Provide the [x, y] coordinate of the cell's center where the given text is located.  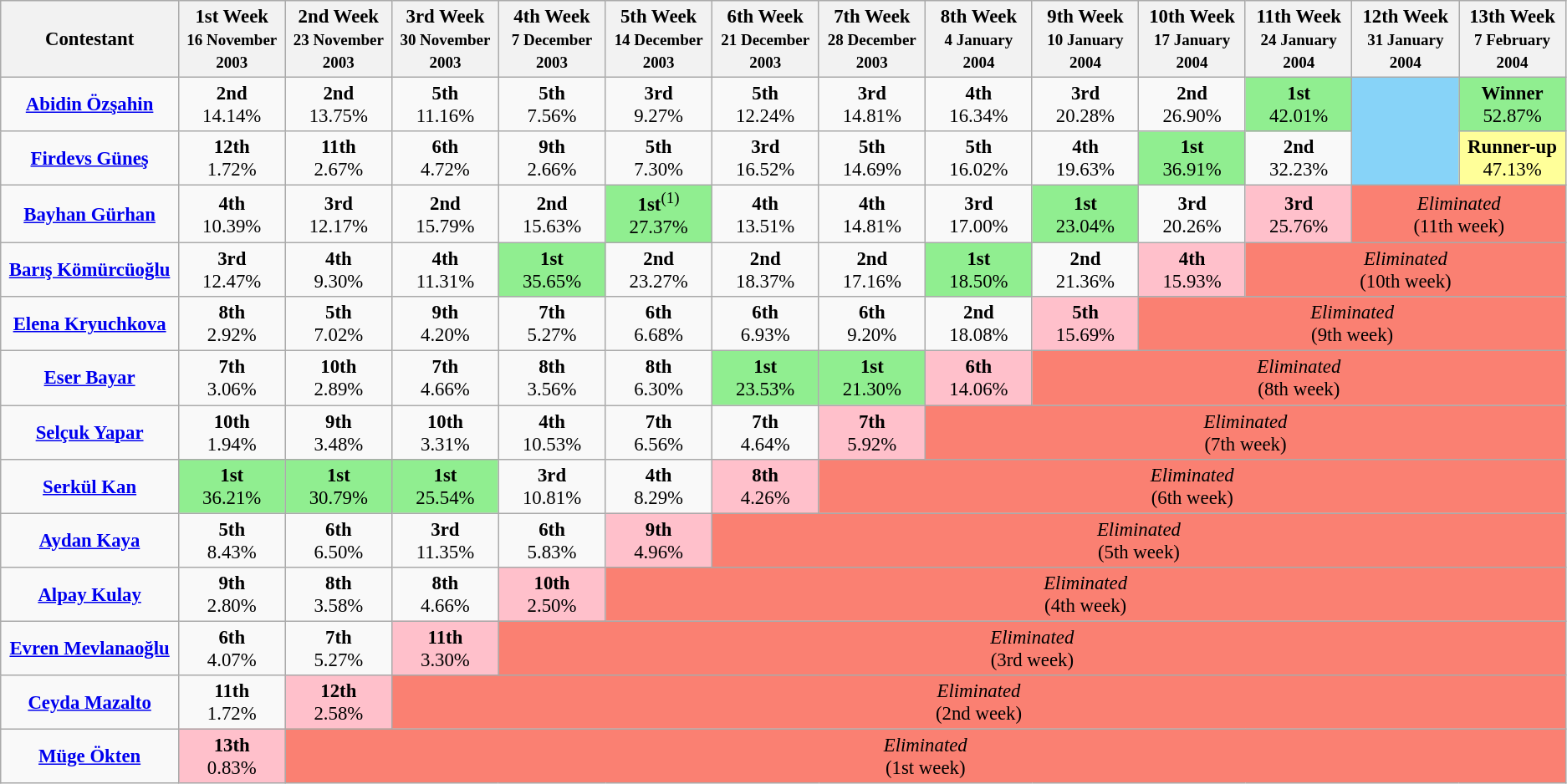
2nd17.16% [872, 271]
11th3.30% [446, 649]
3rd12.17% [339, 214]
3rd14.81% [872, 105]
Eliminated(3rd week) [1032, 649]
8th2.92% [232, 324]
4th10.53% [552, 433]
4th19.63% [1085, 159]
6th9.20% [872, 324]
2nd15.63% [552, 214]
12th1.72% [232, 159]
11th1.72% [232, 702]
2nd18.37% [765, 271]
6th14.06% [979, 378]
Serkül Kan [90, 486]
Eliminated(9th week) [1353, 324]
3rd11.35% [446, 540]
12th Week31 January 2004 [1406, 39]
Eliminated(2nd week) [979, 702]
2nd15.79% [446, 214]
1st(1)27.37% [659, 214]
8th3.58% [339, 593]
2nd21.36% [1085, 271]
Ceyda Mazalto [90, 702]
3rd17.00% [979, 214]
3rd20.26% [1192, 214]
9th3.48% [339, 433]
10th1.94% [232, 433]
10th3.31% [446, 433]
5th Week14 December 2003 [659, 39]
3rd20.28% [1085, 105]
1st21.30% [872, 378]
Eliminated(5th week) [1139, 540]
5th11.16% [446, 105]
2nd26.90% [1192, 105]
Eliminated(8th week) [1299, 378]
7th3.06% [232, 378]
Eliminated(1st week) [925, 756]
6th4.72% [446, 159]
9th2.66% [552, 159]
13th0.83% [232, 756]
4th11.31% [446, 271]
Runner-up47.13% [1513, 159]
Winner52.87% [1513, 105]
Eliminated(11th week) [1458, 214]
13th Week7 February 2004 [1513, 39]
3rd25.76% [1299, 214]
5th7.56% [552, 105]
Eliminated(7th week) [1246, 433]
7th6.56% [659, 433]
3rd10.81% [552, 486]
10th Week17 January 2004 [1192, 39]
Abidin Özşahin [90, 105]
2nd32.23% [1299, 159]
6th5.83% [552, 540]
1st23.53% [765, 378]
Eser Bayar [90, 378]
5th7.30% [659, 159]
5th7.02% [339, 324]
1st36.91% [1192, 159]
7th4.64% [765, 433]
2nd18.08% [979, 324]
5th16.02% [979, 159]
4th9.30% [339, 271]
1st36.21% [232, 486]
5th8.43% [232, 540]
5th14.69% [872, 159]
4th14.81% [872, 214]
8th4.66% [446, 593]
Bayhan Gürhan [90, 214]
6th6.50% [339, 540]
4th16.34% [979, 105]
5th15.69% [1085, 324]
11th2.67% [339, 159]
2nd23.27% [659, 271]
4th Week7 December 2003 [552, 39]
6th4.07% [232, 649]
6th Week21 December 2003 [765, 39]
8th4.26% [765, 486]
5th12.24% [765, 105]
9th2.80% [232, 593]
1st25.54% [446, 486]
2nd Week23 November 2003 [339, 39]
11th Week24 January 2004 [1299, 39]
Alpay Kulay [90, 593]
3rd Week30 November 2003 [446, 39]
3rd16.52% [765, 159]
1st30.79% [339, 486]
Elena Kryuchkova [90, 324]
6th6.93% [765, 324]
1st18.50% [979, 271]
8th3.56% [552, 378]
4th10.39% [232, 214]
9th Week10 January 2004 [1085, 39]
1st42.01% [1299, 105]
4th13.51% [765, 214]
Eliminated(6th week) [1192, 486]
7th Week28 December 2003 [872, 39]
9th4.20% [446, 324]
6th6.68% [659, 324]
Contestant [90, 39]
Evren Mevlanaoğlu [90, 649]
Eliminated(4th week) [1085, 593]
7th4.66% [446, 378]
8th6.30% [659, 378]
12th2.58% [339, 702]
2nd14.14% [232, 105]
Eliminated(10th week) [1405, 271]
9th4.96% [659, 540]
4th15.93% [1192, 271]
1st35.65% [552, 271]
Firdevs Güneş [90, 159]
10th2.50% [552, 593]
Aydan Kaya [90, 540]
8th Week4 January 2004 [979, 39]
4th8.29% [659, 486]
2nd13.75% [339, 105]
Barış Kömürcüoğlu [90, 271]
3rd12.47% [232, 271]
Selçuk Yapar [90, 433]
7th5.92% [872, 433]
10th2.89% [339, 378]
1st23.04% [1085, 214]
1st Week16 November 2003 [232, 39]
3rd9.27% [659, 105]
Müge Ökten [90, 756]
